For the text-containing cell, return its midpoint in (x, y) coordinate format. 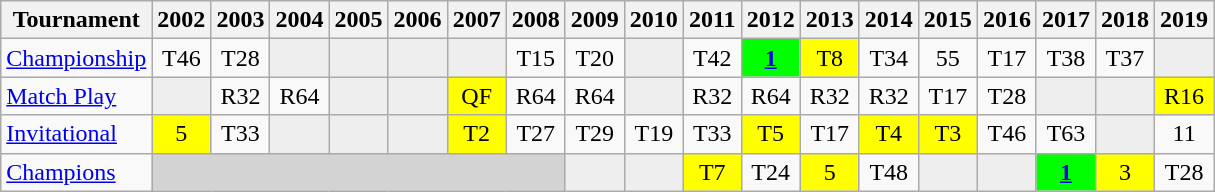
QF (476, 96)
2011 (712, 20)
2009 (594, 20)
T19 (654, 134)
T20 (594, 58)
2003 (240, 20)
3 (1126, 172)
2015 (948, 20)
2014 (888, 20)
11 (1184, 134)
T63 (1066, 134)
T7 (712, 172)
2010 (654, 20)
Match Play (76, 96)
R16 (1184, 96)
Tournament (76, 20)
2012 (770, 20)
Champions (76, 172)
2006 (418, 20)
55 (948, 58)
T27 (536, 134)
2018 (1126, 20)
T29 (594, 134)
Championship (76, 58)
T2 (476, 134)
T5 (770, 134)
T42 (712, 58)
T15 (536, 58)
Invitational (76, 134)
2008 (536, 20)
2017 (1066, 20)
2019 (1184, 20)
T37 (1126, 58)
T34 (888, 58)
T4 (888, 134)
2007 (476, 20)
T3 (948, 134)
2004 (300, 20)
2002 (182, 20)
T48 (888, 172)
2016 (1006, 20)
T24 (770, 172)
2013 (830, 20)
2005 (358, 20)
T38 (1066, 58)
T8 (830, 58)
